Return the [x, y] coordinate for the center point of the cell that contains the specified text.  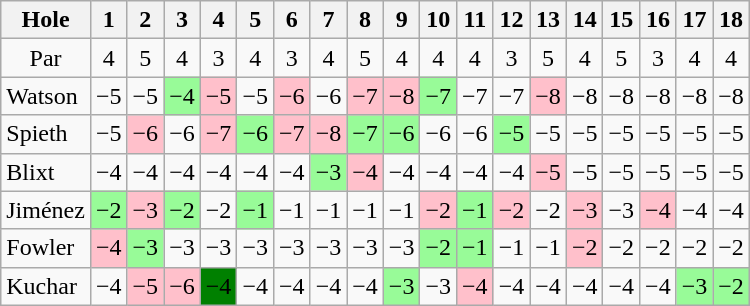
Blixt [46, 172]
13 [548, 20]
17 [694, 20]
Jiménez [46, 210]
Par [46, 58]
10 [438, 20]
12 [512, 20]
Spieth [46, 134]
Fowler [46, 248]
15 [622, 20]
11 [476, 20]
2 [146, 20]
6 [292, 20]
Watson [46, 96]
18 [732, 20]
Kuchar [46, 286]
14 [584, 20]
8 [366, 20]
9 [402, 20]
1 [108, 20]
7 [328, 20]
Hole [46, 20]
16 [658, 20]
